Detect which cell encompasses the target text, then output its [X, Y] center coordinate. 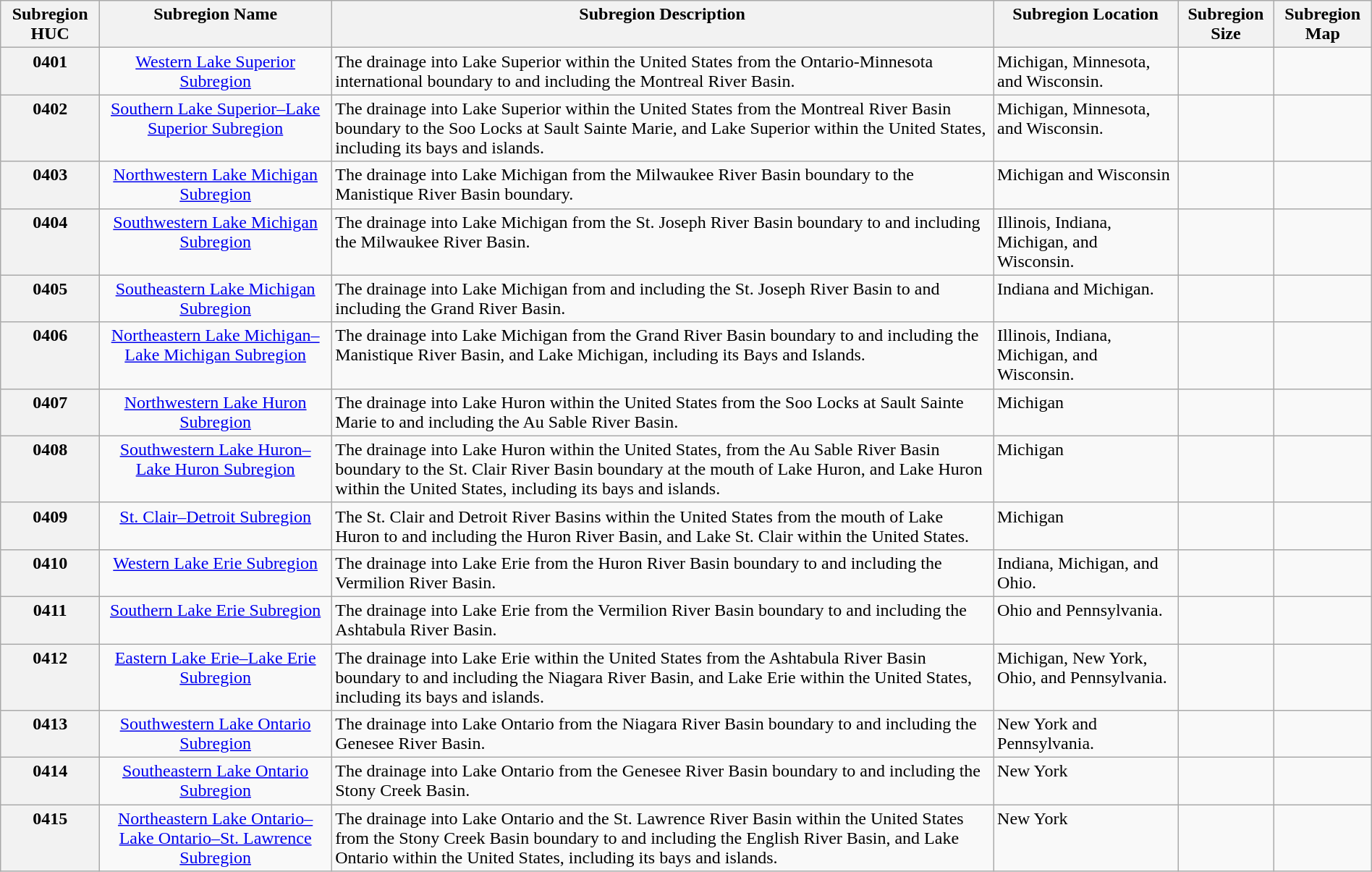
0412 [51, 677]
Indiana and Michigan. [1085, 298]
Southeastern Lake Ontario Subregion [216, 782]
The drainage into Lake Michigan from and including the St. Joseph River Basin to and including the Grand River Basin. [663, 298]
The drainage into Lake Ontario from the Niagara River Basin boundary to and including the Genesee River Basin. [663, 734]
New York and Pennsylvania. [1085, 734]
The drainage into Lake Superior within the United States from the Ontario-Minnesota international boundary to and including the Montreal River Basin. [663, 71]
0409 [51, 525]
The drainage into Lake Huron within the United States from the Soo Locks at Sault Sainte Marie to and including the Au Sable River Basin. [663, 412]
0406 [51, 355]
St. Clair–Detroit Subregion [216, 525]
Northeastern Lake Ontario–Lake Ontario–St. Lawrence Subregion [216, 838]
Ohio and Pennsylvania. [1085, 619]
The drainage into Lake Erie from the Huron River Basin boundary to and including the Vermilion River Basin. [663, 573]
0404 [51, 242]
0407 [51, 412]
Southwestern Lake Michigan Subregion [216, 242]
Southern Lake Superior–Lake Superior Subregion [216, 128]
0413 [51, 734]
The drainage into Lake Michigan from the Milwaukee River Basin boundary to the Manistique River Basin boundary. [663, 185]
Subregion Name [216, 25]
Southwestern Lake Ontario Subregion [216, 734]
Subregion HUC [51, 25]
Southeastern Lake Michigan Subregion [216, 298]
Michigan and Wisconsin [1085, 185]
Subregion Size [1226, 25]
Western Lake Erie Subregion [216, 573]
The drainage into Lake Michigan from the St. Joseph River Basin boundary to and including the Milwaukee River Basin. [663, 242]
Michigan, New York, Ohio, and Pennsylvania. [1085, 677]
0411 [51, 619]
0415 [51, 838]
The drainage into Lake Erie from the Vermilion River Basin boundary to and including the Ashtabula River Basin. [663, 619]
Southern Lake Erie Subregion [216, 619]
0414 [51, 782]
Indiana, Michigan, and Ohio. [1085, 573]
Northeastern Lake Michigan–Lake Michigan Subregion [216, 355]
0410 [51, 573]
Southwestern Lake Huron–Lake Huron Subregion [216, 469]
The drainage into Lake Ontario from the Genesee River Basin boundary to and including the Stony Creek Basin. [663, 782]
0405 [51, 298]
Western Lake Superior Subregion [216, 71]
0401 [51, 71]
0408 [51, 469]
0402 [51, 128]
Eastern Lake Erie–Lake Erie Subregion [216, 677]
0403 [51, 185]
Northwestern Lake Michigan Subregion [216, 185]
Subregion Map [1323, 25]
Subregion Location [1085, 25]
Northwestern Lake Huron Subregion [216, 412]
Subregion Description [663, 25]
